Find where the given text appears and provide that cell's center as (x, y) coordinate. 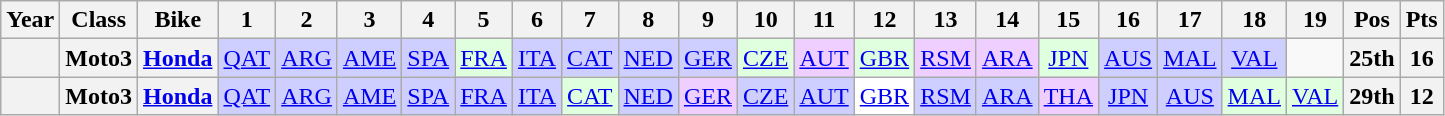
6 (536, 20)
25th (1372, 58)
THA (1068, 96)
18 (1254, 20)
10 (765, 20)
11 (824, 20)
1 (247, 20)
5 (484, 20)
17 (1190, 20)
7 (590, 20)
13 (946, 20)
14 (1007, 20)
4 (428, 20)
Pts (1422, 20)
2 (307, 20)
Class (99, 20)
15 (1068, 20)
19 (1314, 20)
8 (648, 20)
Bike (178, 20)
3 (369, 20)
9 (708, 20)
29th (1372, 96)
Year (30, 20)
Pos (1372, 20)
